Extract the (X, Y) coordinate from the center of the cell holding the provided text.  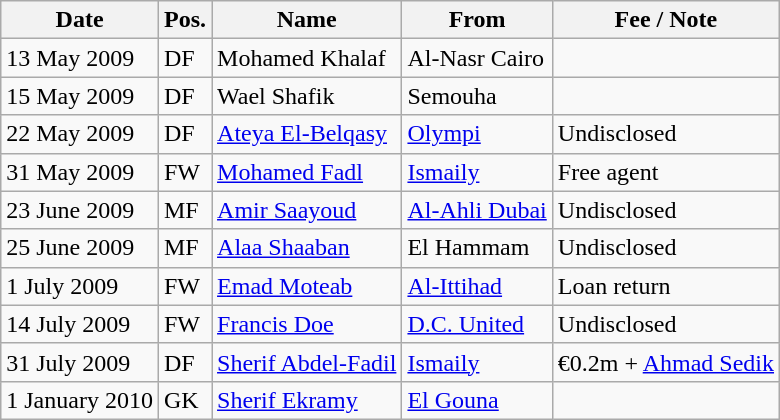
Date (80, 20)
El Hammam (477, 248)
13 May 2009 (80, 58)
15 May 2009 (80, 96)
Sherif Ekramy (307, 400)
Name (307, 20)
25 June 2009 (80, 248)
Francis Doe (307, 324)
Mohamed Khalaf (307, 58)
Ateya El-Belqasy (307, 134)
31 July 2009 (80, 362)
El Gouna (477, 400)
22 May 2009 (80, 134)
Al-Ittihad (477, 286)
1 January 2010 (80, 400)
Sherif Abdel-Fadil (307, 362)
D.C. United (477, 324)
Wael Shafik (307, 96)
Al-Ahli Dubai (477, 210)
GK (184, 400)
Olympi (477, 134)
31 May 2009 (80, 172)
Loan return (666, 286)
Fee / Note (666, 20)
Mohamed Fadl (307, 172)
Pos. (184, 20)
Alaa Shaaban (307, 248)
From (477, 20)
14 July 2009 (80, 324)
1 July 2009 (80, 286)
Semouha (477, 96)
Al-Nasr Cairo (477, 58)
€0.2m + Ahmad Sedik (666, 362)
Free agent (666, 172)
Amir Saayoud (307, 210)
Emad Moteab (307, 286)
23 June 2009 (80, 210)
